Detect which cell encompasses the target text, then output its [x, y] center coordinate. 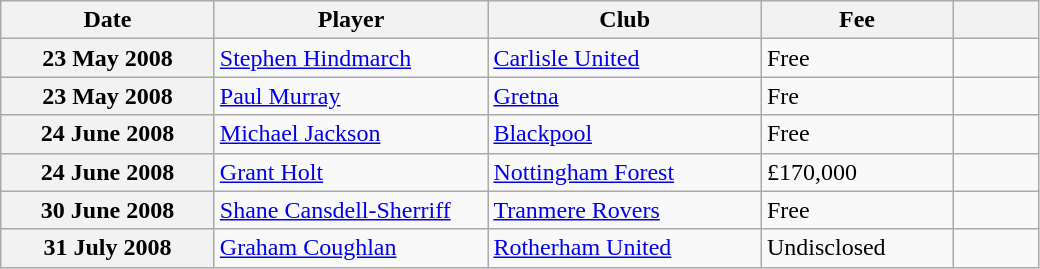
Date [108, 20]
Grant Holt [351, 172]
Tranmere Rovers [625, 210]
Nottingham Forest [625, 172]
Stephen Hindmarch [351, 58]
Gretna [625, 96]
Graham Coughlan [351, 248]
Fre [856, 96]
Undisclosed [856, 248]
31 July 2008 [108, 248]
Michael Jackson [351, 134]
Fee [856, 20]
Blackpool [625, 134]
30 June 2008 [108, 210]
Shane Cansdell-Sherriff [351, 210]
Rotherham United [625, 248]
Player [351, 20]
Carlisle United [625, 58]
£170,000 [856, 172]
Club [625, 20]
Paul Murray [351, 96]
